Capture the cell that displays the provided text and extract its [X, Y] central coordinate. 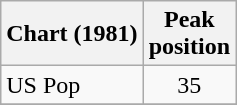
Chart (1981) [72, 34]
US Pop [72, 85]
Peakposition [189, 34]
35 [189, 85]
